Identify which cell holds the provided text, then report its (x, y) central coordinate. 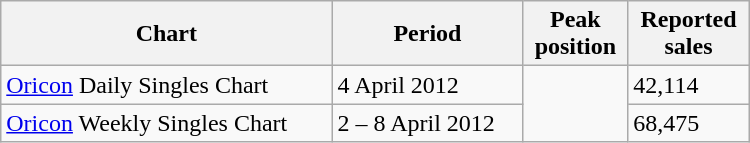
68,475 (688, 123)
2 – 8 April 2012 (428, 123)
Reported sales (688, 34)
Oricon Daily Singles Chart (166, 85)
4 April 2012 (428, 85)
42,114 (688, 85)
Chart (166, 34)
Period (428, 34)
Oricon Weekly Singles Chart (166, 123)
Peak position (576, 34)
